Scan for the cell matching the given text and deliver its (X, Y) coordinate at center. 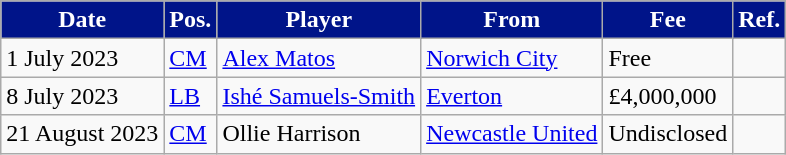
£4,000,000 (668, 96)
Ollie Harrison (319, 134)
Newcastle United (512, 134)
From (512, 20)
Pos. (190, 20)
LB (190, 96)
Date (82, 20)
Norwich City (512, 58)
1 July 2023 (82, 58)
Everton (512, 96)
Fee (668, 20)
8 July 2023 (82, 96)
Player (319, 20)
Free (668, 58)
Ref. (760, 20)
Ishé Samuels-Smith (319, 96)
Alex Matos (319, 58)
Undisclosed (668, 134)
21 August 2023 (82, 134)
